Pinpoint the cell where the given text exists, returning its (X, Y) midpoint coordinate. 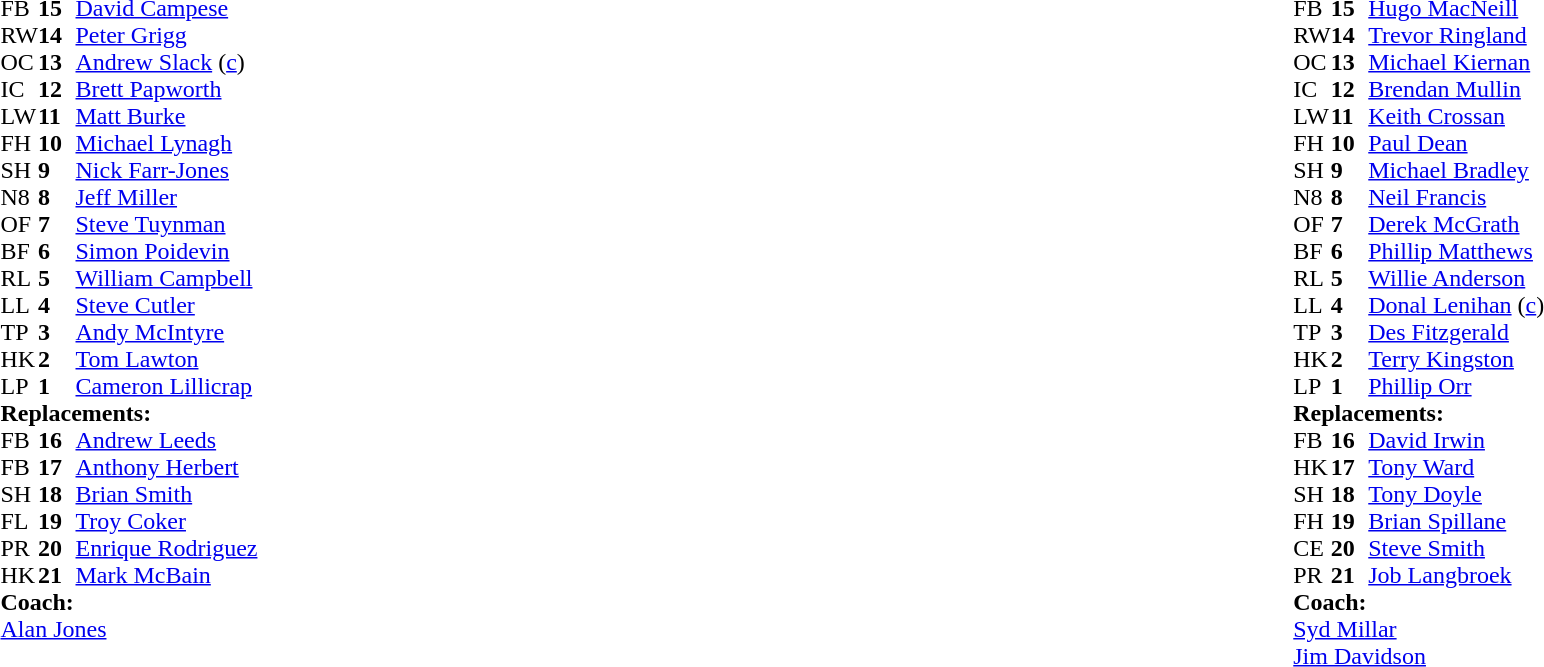
Simon Poidevin (167, 252)
Mark McBain (167, 576)
Neil Francis (1456, 198)
David Irwin (1456, 440)
Tom Lawton (167, 360)
Alan Jones (128, 630)
Steve Smith (1456, 548)
Enrique Rodriguez (167, 548)
Michael Kiernan (1456, 62)
FL (19, 522)
Steve Tuynman (167, 224)
CE (1312, 548)
Nick Farr-Jones (167, 170)
Phillip Orr (1456, 386)
Peter Grigg (167, 36)
Andy McIntyre (167, 332)
Trevor Ringland (1456, 36)
Tony Doyle (1456, 494)
Troy Coker (167, 522)
Willie Anderson (1456, 278)
Keith Crossan (1456, 116)
Tony Ward (1456, 468)
Brendan Mullin (1456, 90)
Terry Kingston (1456, 360)
Michael Lynagh (167, 144)
Brian Smith (167, 494)
Brian Spillane (1456, 522)
Michael Bradley (1456, 170)
Matt Burke (167, 116)
Cameron Lillicrap (167, 386)
Phillip Matthews (1456, 252)
Anthony Herbert (167, 468)
Des Fitzgerald (1456, 332)
Brett Papworth (167, 90)
Donal Lenihan (c) (1456, 306)
Derek McGrath (1456, 224)
Paul Dean (1456, 144)
Andrew Leeds (167, 440)
Andrew Slack (c) (167, 62)
Steve Cutler (167, 306)
Job Langbroek (1456, 576)
Jeff Miller (167, 198)
William Campbell (167, 278)
